Detect which cell encompasses the target text, then output its (x, y) center coordinate. 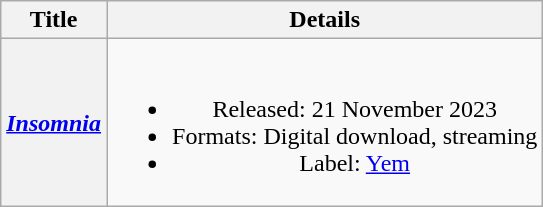
Details (325, 20)
Title (54, 20)
Released: 21 November 2023Formats: Digital download, streamingLabel: Yem (325, 122)
Insomnia (54, 122)
